Identify which cell holds the provided text, then report its (X, Y) central coordinate. 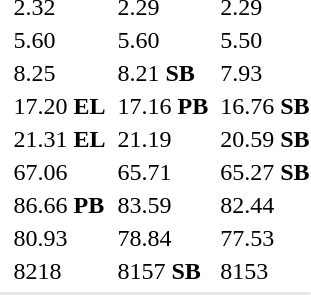
8157 SB (163, 271)
5.50 (265, 40)
8218 (60, 271)
78.84 (163, 238)
20.59 SB (265, 139)
21.19 (163, 139)
65.71 (163, 172)
8.21 SB (163, 73)
16.76 SB (265, 106)
86.66 PB (60, 205)
65.27 SB (265, 172)
82.44 (265, 205)
77.53 (265, 238)
83.59 (163, 205)
7.93 (265, 73)
8153 (265, 271)
8.25 (60, 73)
17.16 PB (163, 106)
67.06 (60, 172)
21.31 EL (60, 139)
80.93 (60, 238)
17.20 EL (60, 106)
